From the cell containing the given text, extract its center point as [x, y] coordinate. 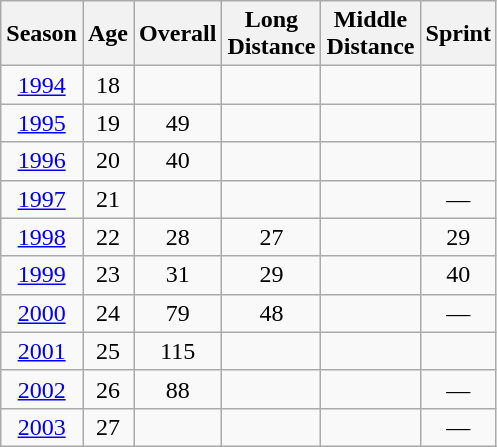
2001 [42, 351]
21 [108, 199]
25 [108, 351]
1996 [42, 161]
2003 [42, 427]
1995 [42, 123]
Season [42, 34]
1997 [42, 199]
115 [178, 351]
LongDistance [272, 34]
31 [178, 275]
26 [108, 389]
88 [178, 389]
19 [108, 123]
MiddleDistance [370, 34]
2002 [42, 389]
48 [272, 313]
1998 [42, 237]
79 [178, 313]
1994 [42, 85]
20 [108, 161]
Overall [178, 34]
Age [108, 34]
18 [108, 85]
Sprint [458, 34]
22 [108, 237]
1999 [42, 275]
23 [108, 275]
24 [108, 313]
49 [178, 123]
28 [178, 237]
2000 [42, 313]
